Detect which cell encompasses the target text, then output its (x, y) center coordinate. 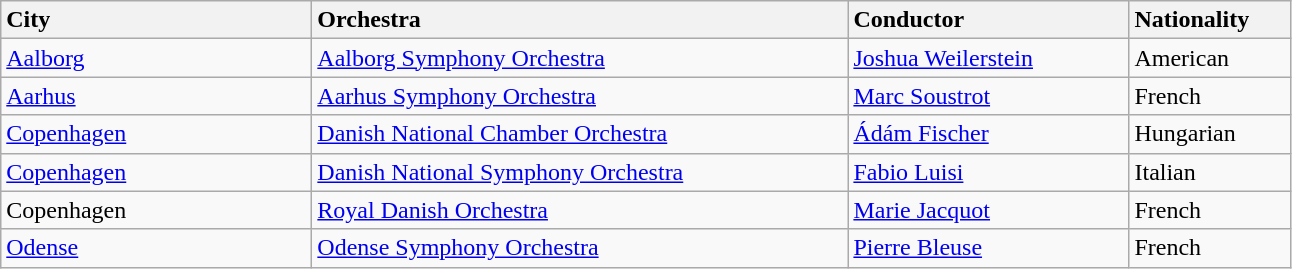
Conductor (988, 20)
Danish National Chamber Orchestra (580, 134)
Joshua Weilerstein (988, 58)
Marie Jacquot (988, 210)
Aarhus Symphony Orchestra (580, 96)
Royal Danish Orchestra (580, 210)
Italian (1210, 172)
Aarhus (156, 96)
Nationality (1210, 20)
American (1210, 58)
Odense (156, 248)
City (156, 20)
Ádám Fischer (988, 134)
Aalborg Symphony Orchestra (580, 58)
Hungarian (1210, 134)
Odense Symphony Orchestra (580, 248)
Aalborg (156, 58)
Fabio Luisi (988, 172)
Orchestra (580, 20)
Danish National Symphony Orchestra (580, 172)
Pierre Bleuse (988, 248)
Marc Soustrot (988, 96)
